Extract the (X, Y) coordinate from the center of the cell holding the provided text.  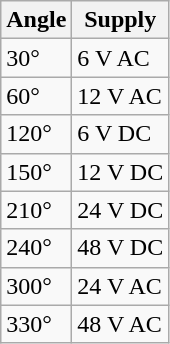
30° (36, 58)
12 V DC (120, 172)
48 V AC (120, 324)
48 V DC (120, 248)
6 V DC (120, 134)
210° (36, 210)
300° (36, 286)
60° (36, 96)
24 V DC (120, 210)
330° (36, 324)
240° (36, 248)
150° (36, 172)
Supply (120, 20)
Angle (36, 20)
6 V AC (120, 58)
120° (36, 134)
24 V AC (120, 286)
12 V AC (120, 96)
